Return the (X, Y) coordinate for the center point of the cell that contains the specified text.  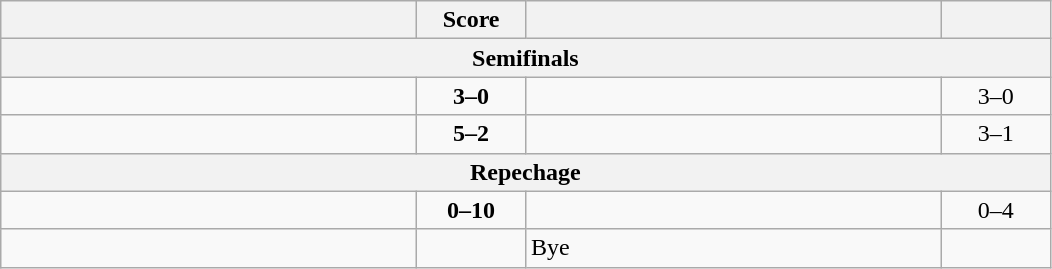
0–4 (996, 210)
0–10 (472, 210)
Semifinals (526, 58)
Score (472, 20)
Repechage (526, 172)
3–1 (996, 134)
5–2 (472, 134)
Bye (733, 248)
